Identify which cell holds the provided text, then report its [X, Y] central coordinate. 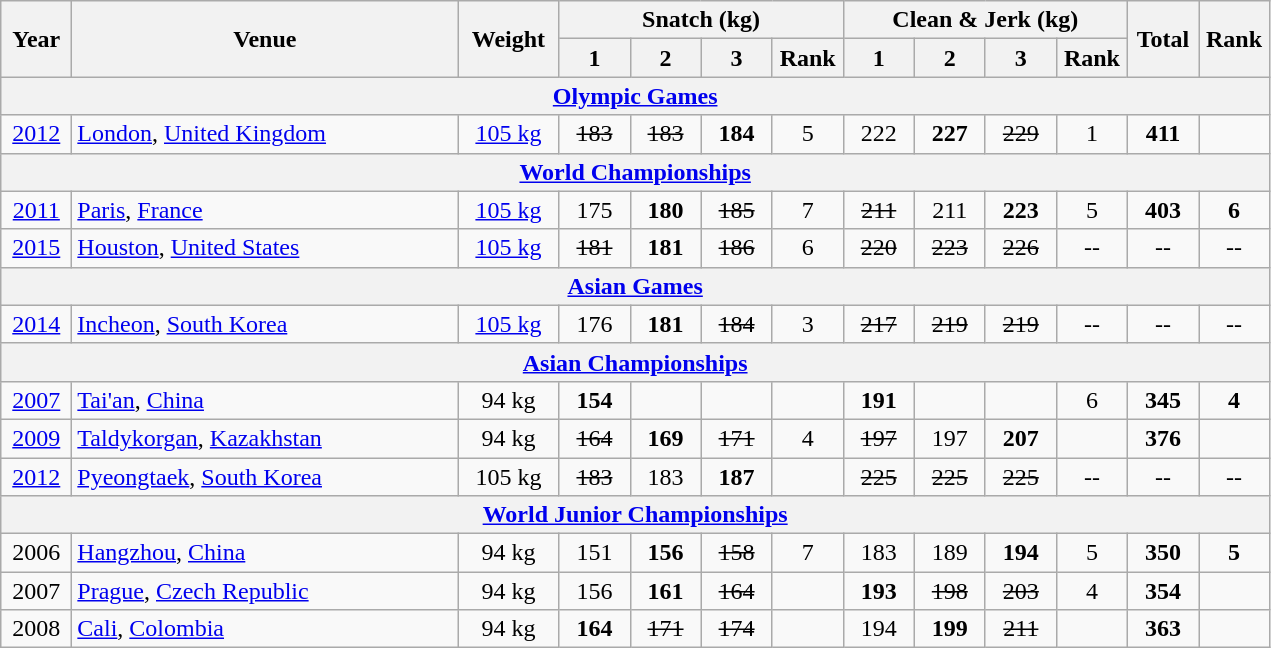
350 [1162, 553]
175 [594, 210]
161 [666, 591]
403 [1162, 210]
151 [594, 553]
Paris, France [265, 210]
189 [950, 553]
Weight [508, 39]
198 [950, 591]
Prague, Czech Republic [265, 591]
2011 [36, 210]
2014 [36, 324]
227 [950, 134]
Tai'an, China [265, 400]
220 [878, 248]
203 [1020, 591]
176 [594, 324]
2008 [36, 629]
Year [36, 39]
Cali, Colombia [265, 629]
World Junior Championships [636, 515]
180 [666, 210]
376 [1162, 438]
207 [1020, 438]
2015 [36, 248]
354 [1162, 591]
World Championships [636, 172]
199 [950, 629]
217 [878, 324]
174 [736, 629]
345 [1162, 400]
Asian Games [636, 286]
169 [666, 438]
Houston, United States [265, 248]
193 [878, 591]
Snatch (kg) [701, 20]
158 [736, 553]
Asian Championships [636, 362]
Total [1162, 39]
229 [1020, 134]
Olympic Games [636, 96]
Clean & Jerk (kg) [985, 20]
154 [594, 400]
411 [1162, 134]
187 [736, 477]
2006 [36, 553]
186 [736, 248]
191 [878, 400]
Pyeongtaek, South Korea [265, 477]
222 [878, 134]
226 [1020, 248]
Incheon, South Korea [265, 324]
London, United Kingdom [265, 134]
2009 [36, 438]
Venue [265, 39]
185 [736, 210]
363 [1162, 629]
Hangzhou, China [265, 553]
Taldykorgan, Kazakhstan [265, 438]
